Locate the cell with the specified text and output its (X, Y) center coordinate. 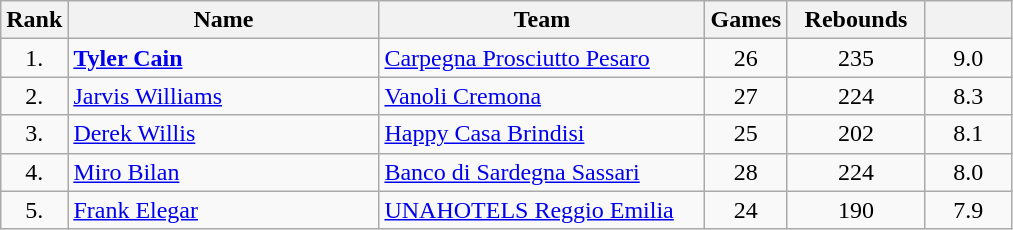
8.3 (968, 96)
25 (746, 134)
2. (34, 96)
Happy Casa Brindisi (542, 134)
1. (34, 58)
190 (856, 210)
Name (224, 20)
UNAHOTELS Reggio Emilia (542, 210)
Frank Elegar (224, 210)
Banco di Sardegna Sassari (542, 172)
28 (746, 172)
202 (856, 134)
8.0 (968, 172)
9.0 (968, 58)
5. (34, 210)
Rebounds (856, 20)
Rank (34, 20)
24 (746, 210)
Miro Bilan (224, 172)
26 (746, 58)
Team (542, 20)
Vanoli Cremona (542, 96)
8.1 (968, 134)
7.9 (968, 210)
235 (856, 58)
Tyler Cain (224, 58)
Derek Willis (224, 134)
Carpegna Prosciutto Pesaro (542, 58)
4. (34, 172)
Jarvis Williams (224, 96)
27 (746, 96)
3. (34, 134)
Games (746, 20)
